Locate the cell with the specified text and output its (x, y) center coordinate. 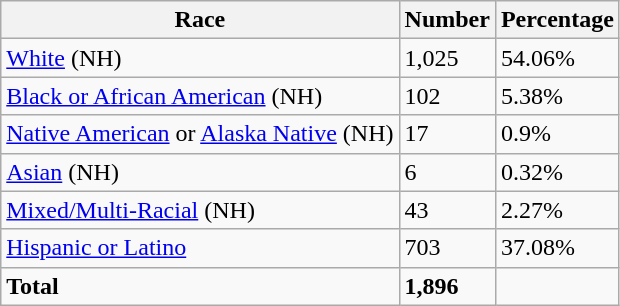
43 (447, 210)
Total (200, 286)
Race (200, 20)
2.27% (557, 210)
Number (447, 20)
1,025 (447, 58)
Hispanic or Latino (200, 248)
Asian (NH) (200, 172)
Native American or Alaska Native (NH) (200, 134)
37.08% (557, 248)
Percentage (557, 20)
0.32% (557, 172)
0.9% (557, 134)
5.38% (557, 96)
Mixed/Multi-Racial (NH) (200, 210)
1,896 (447, 286)
703 (447, 248)
White (NH) (200, 58)
102 (447, 96)
54.06% (557, 58)
17 (447, 134)
6 (447, 172)
Black or African American (NH) (200, 96)
